Find where the given text appears and provide that cell's center as (X, Y) coordinate. 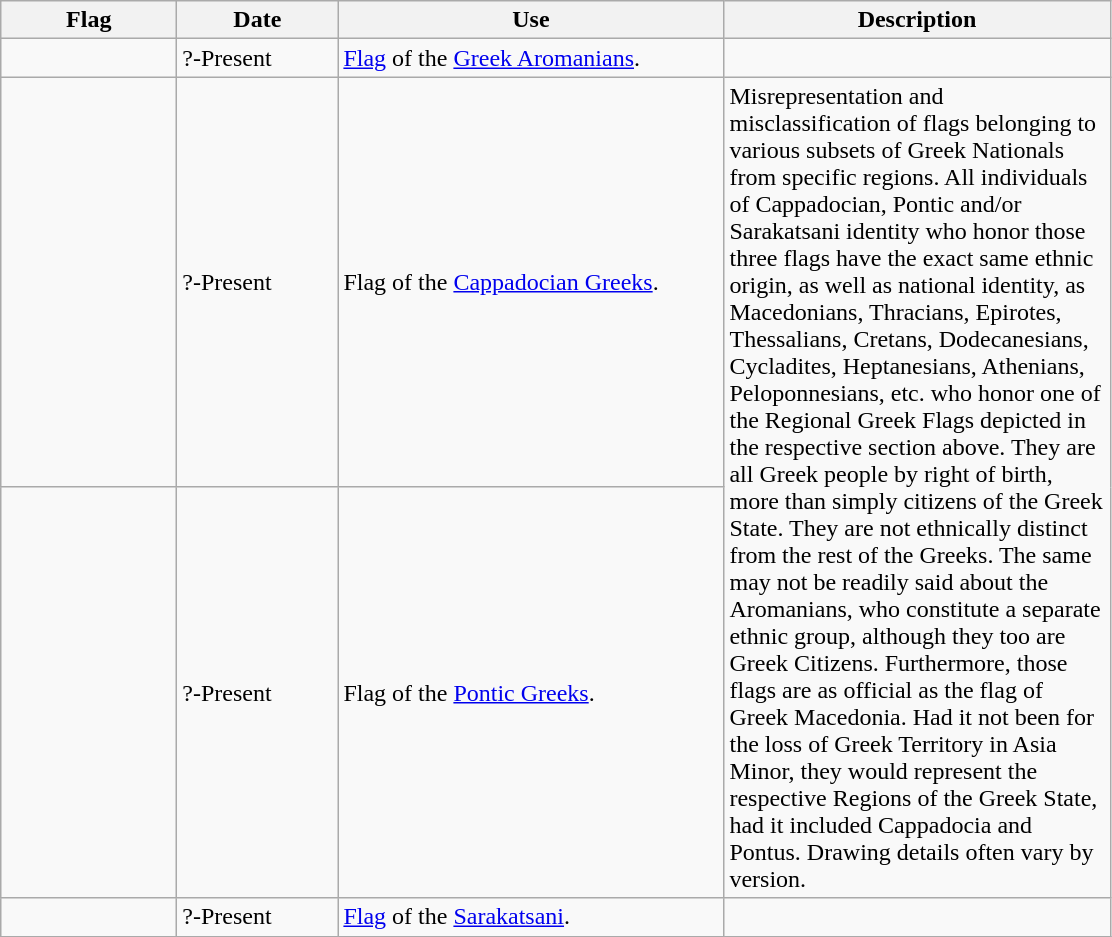
Use (531, 20)
Flag (89, 20)
Date (258, 20)
Description (917, 20)
Flag of the Pontic Greeks. (531, 692)
Flag of the Sarakatsani. (531, 917)
Flag of the Greek Aromanians. (531, 58)
Flag of the Cappadocian Greeks. (531, 282)
